Search for the cell housing the specified text and yield its (X, Y) center coordinate. 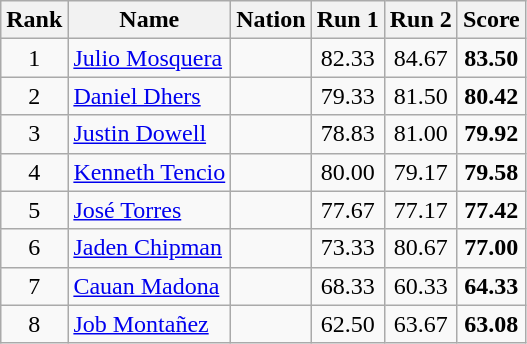
77.00 (491, 248)
80.42 (491, 96)
Job Montañez (150, 324)
84.67 (420, 58)
Cauan Madona (150, 286)
62.50 (348, 324)
6 (34, 248)
Daniel Dhers (150, 96)
Run 2 (420, 20)
Rank (34, 20)
63.08 (491, 324)
77.67 (348, 210)
Nation (271, 20)
79.58 (491, 172)
78.83 (348, 134)
79.33 (348, 96)
77.17 (420, 210)
77.42 (491, 210)
79.92 (491, 134)
68.33 (348, 286)
81.50 (420, 96)
2 (34, 96)
79.17 (420, 172)
1 (34, 58)
Run 1 (348, 20)
Justin Dowell (150, 134)
80.00 (348, 172)
5 (34, 210)
81.00 (420, 134)
80.67 (420, 248)
63.67 (420, 324)
Name (150, 20)
60.33 (420, 286)
Kenneth Tencio (150, 172)
83.50 (491, 58)
7 (34, 286)
José Torres (150, 210)
Score (491, 20)
Jaden Chipman (150, 248)
82.33 (348, 58)
8 (34, 324)
4 (34, 172)
Julio Mosquera (150, 58)
64.33 (491, 286)
3 (34, 134)
73.33 (348, 248)
